Extract the (x, y) coordinate from the center of the cell holding the provided text.  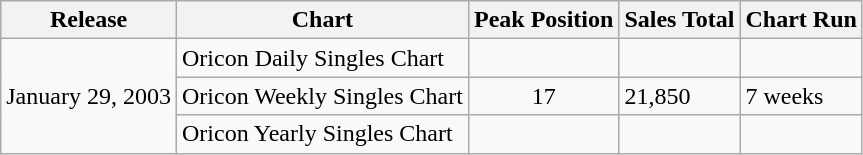
21,850 (680, 96)
Release (89, 20)
Oricon Daily Singles Chart (322, 58)
January 29, 2003 (89, 96)
17 (543, 96)
Chart Run (801, 20)
Oricon Yearly Singles Chart (322, 134)
Peak Position (543, 20)
Chart (322, 20)
Sales Total (680, 20)
Oricon Weekly Singles Chart (322, 96)
7 weeks (801, 96)
